Search for the cell housing the specified text and yield its (x, y) center coordinate. 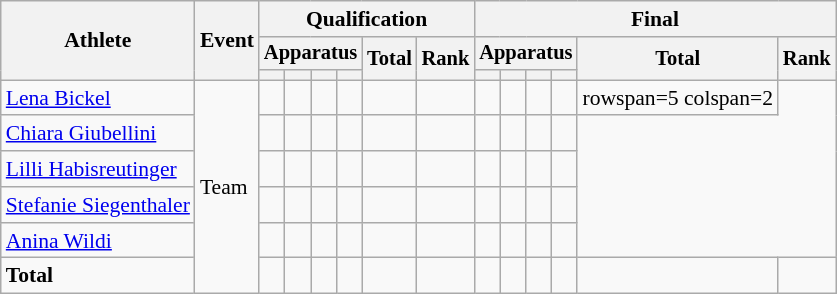
Final (654, 19)
Team (227, 187)
Lilli Habisreutinger (98, 169)
Stefanie Siegenthaler (98, 205)
Lena Bickel (98, 98)
rowspan=5 colspan=2 (678, 98)
Event (227, 40)
Athlete (98, 40)
Qualification (366, 19)
Anina Wildi (98, 241)
Chiara Giubellini (98, 134)
